Locate the cell with the specified text and output its [X, Y] center coordinate. 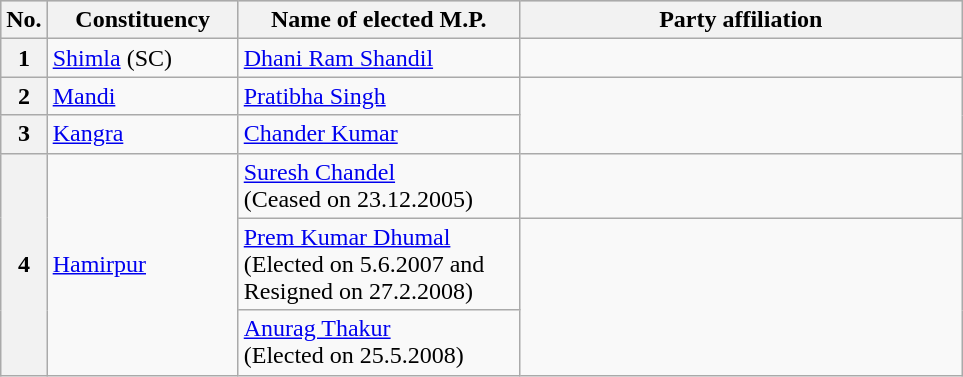
1 [24, 58]
Chander Kumar [378, 134]
Prem Kumar Dhumal(Elected on 5.6.2007 and Resigned on 27.2.2008) [378, 264]
Anurag Thakur(Elected on 25.5.2008) [378, 342]
Hamirpur [142, 264]
Name of elected M.P. [378, 20]
Kangra [142, 134]
3 [24, 134]
Shimla (SC) [142, 58]
Party affiliation [740, 20]
2 [24, 96]
Suresh Chandel(Ceased on 23.12.2005) [378, 186]
Constituency [142, 20]
Pratibha Singh [378, 96]
Mandi [142, 96]
No. [24, 20]
4 [24, 264]
Dhani Ram Shandil [378, 58]
